Locate the cell with the specified text and output its [X, Y] center coordinate. 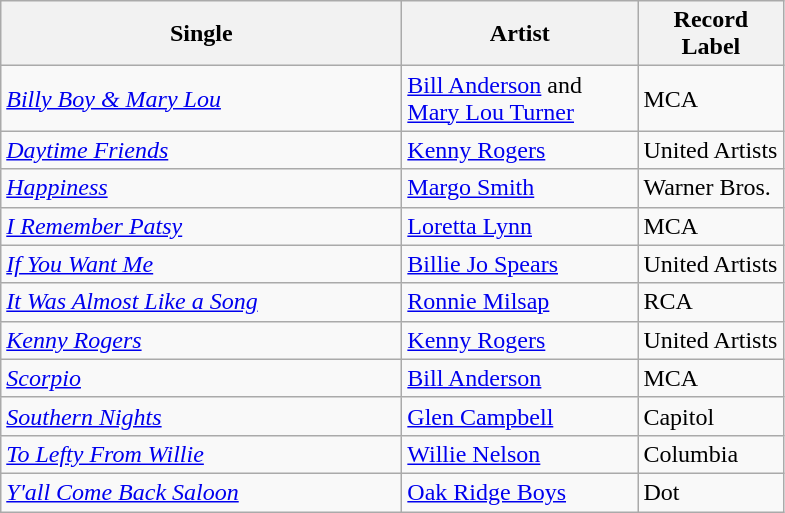
Southern Nights [202, 416]
Daytime Friends [202, 150]
If You Want Me [202, 264]
Billie Jo Spears [520, 264]
Dot [711, 492]
Ronnie Milsap [520, 302]
RCA [711, 302]
To Lefty From Willie [202, 454]
Record Label [711, 34]
Willie Nelson [520, 454]
Y'all Come Back Saloon [202, 492]
Loretta Lynn [520, 226]
Bill Anderson and Mary Lou Turner [520, 98]
Columbia [711, 454]
Happiness [202, 188]
Margo Smith [520, 188]
Oak Ridge Boys [520, 492]
Billy Boy & Mary Lou [202, 98]
Scorpio [202, 378]
I Remember Patsy [202, 226]
Warner Bros. [711, 188]
Single [202, 34]
Glen Campbell [520, 416]
Bill Anderson [520, 378]
It Was Almost Like a Song [202, 302]
Capitol [711, 416]
Artist [520, 34]
